Output the (X, Y) coordinate of the center of the cell containing the given text.  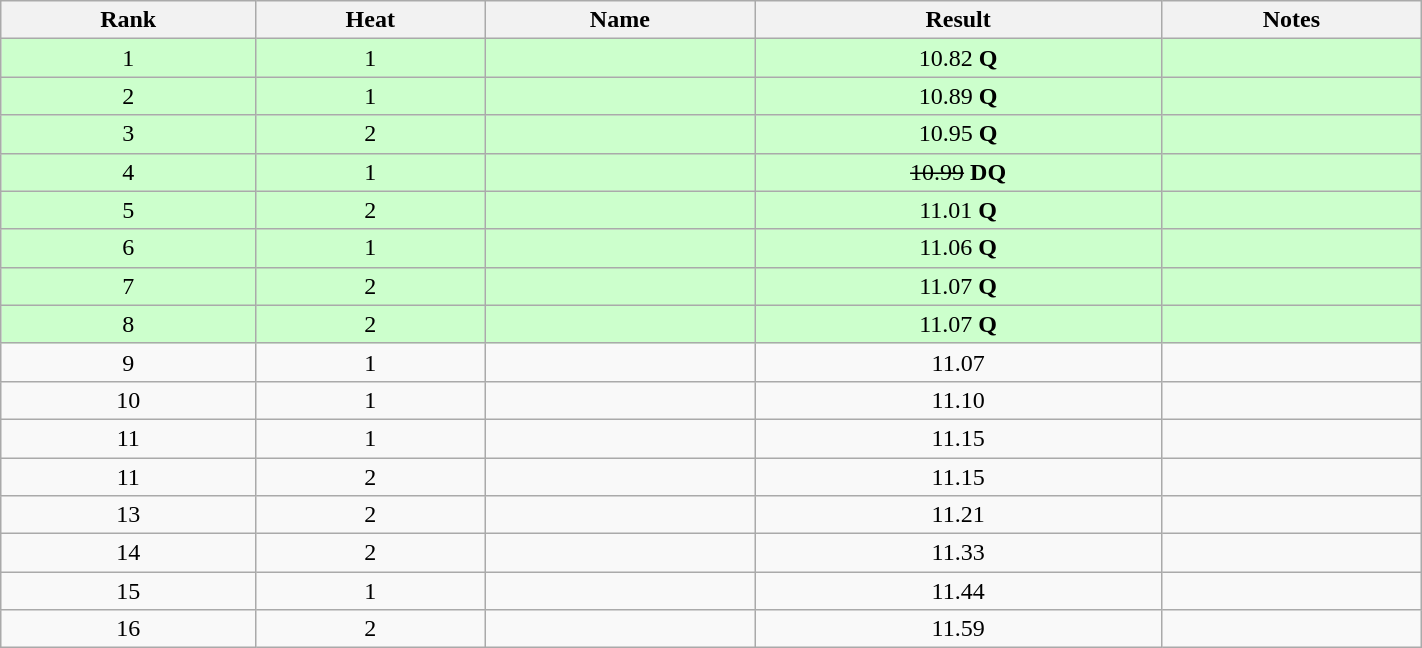
Heat (370, 20)
11.21 (958, 515)
11.44 (958, 591)
15 (128, 591)
16 (128, 629)
Rank (128, 20)
Notes (1291, 20)
10.82 Q (958, 58)
14 (128, 553)
11.33 (958, 553)
11.07 (958, 362)
3 (128, 134)
5 (128, 210)
9 (128, 362)
4 (128, 172)
11.06 Q (958, 248)
10.99 DQ (958, 172)
11.59 (958, 629)
11.10 (958, 400)
10.95 Q (958, 134)
Name (620, 20)
6 (128, 248)
7 (128, 286)
10.89 Q (958, 96)
Result (958, 20)
11.01 Q (958, 210)
13 (128, 515)
10 (128, 400)
8 (128, 324)
